Detect which cell encompasses the target text, then output its (x, y) center coordinate. 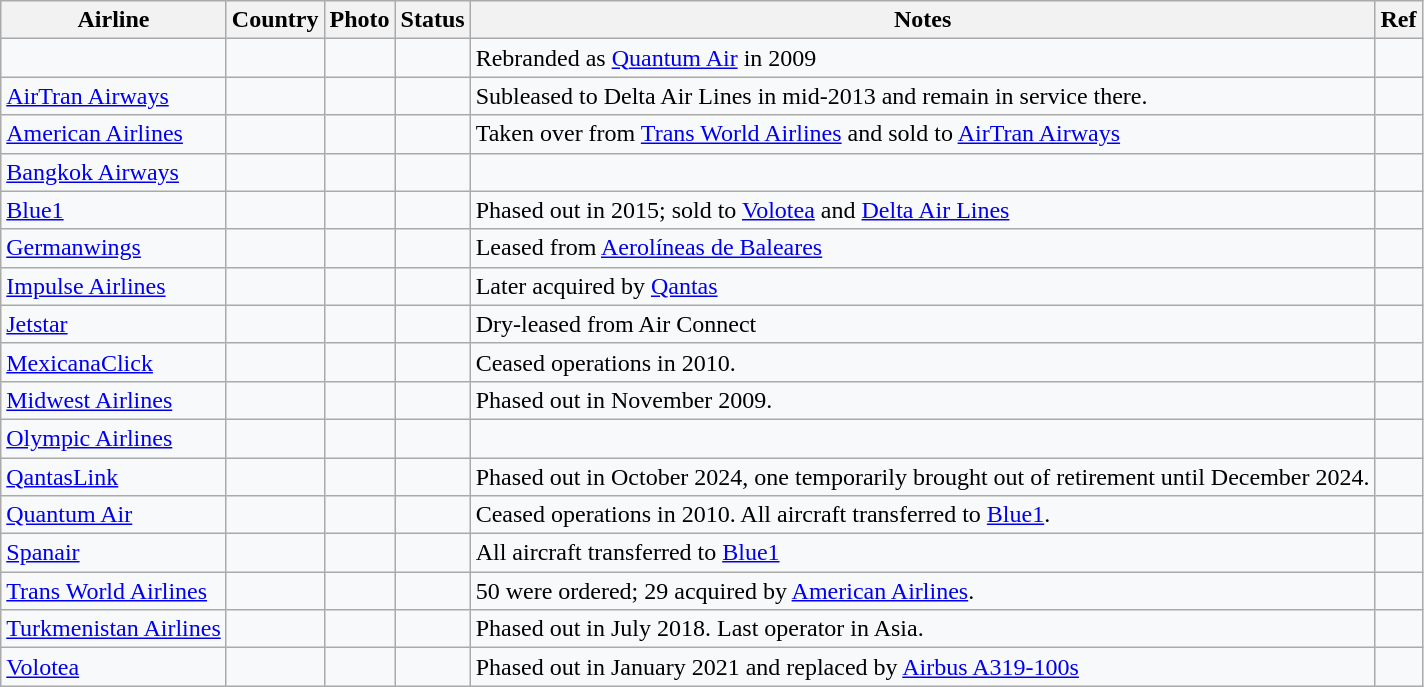
Airline (114, 20)
Jetstar (114, 324)
Status (432, 20)
Ceased operations in 2010. All aircraft transferred to Blue1. (922, 515)
Olympic Airlines (114, 438)
Turkmenistan Airlines (114, 629)
Dry-leased from Air Connect (922, 324)
Rebranded as Quantum Air in 2009 (922, 58)
Ref (1398, 20)
Phased out in January 2021 and replaced by Airbus A319-100s (922, 667)
Blue1 (114, 210)
Phased out in October 2024, one temporarily brought out of retirement until December 2024. (922, 477)
50 were ordered; 29 acquired by American Airlines. (922, 591)
Spanair (114, 553)
Quantum Air (114, 515)
QantasLink (114, 477)
Phased out in July 2018. Last operator in Asia. (922, 629)
Trans World Airlines (114, 591)
Taken over from Trans World Airlines and sold to AirTran Airways (922, 134)
Phased out in November 2009. (922, 400)
Ceased operations in 2010. (922, 362)
Country (275, 20)
Photo (360, 20)
Bangkok Airways (114, 172)
AirTran Airways (114, 96)
Impulse Airlines (114, 286)
MexicanaClick (114, 362)
Phased out in 2015; sold to Volotea and Delta Air Lines (922, 210)
Subleased to Delta Air Lines in mid-2013 and remain in service there. (922, 96)
American Airlines (114, 134)
Volotea (114, 667)
Germanwings (114, 248)
Later acquired by Qantas (922, 286)
Notes (922, 20)
Midwest Airlines (114, 400)
Leased from Aerolíneas de Baleares (922, 248)
All aircraft transferred to Blue1 (922, 553)
